Search for the cell housing the specified text and yield its (x, y) center coordinate. 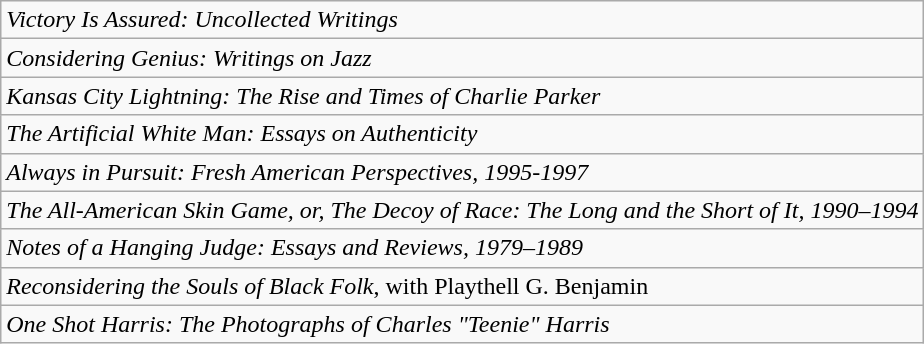
Always in Pursuit: Fresh American Perspectives, 1995-1997 (462, 172)
One Shot Harris: The Photographs of Charles "Teenie" Harris (462, 324)
Notes of a Hanging Judge: Essays and Reviews, 1979–1989 (462, 248)
Kansas City Lightning: The Rise and Times of Charlie Parker (462, 96)
Victory Is Assured: Uncollected Writings (462, 20)
Considering Genius: Writings on Jazz (462, 58)
The All-American Skin Game, or, The Decoy of Race: The Long and the Short of It, 1990–1994 (462, 210)
Reconsidering the Souls of Black Folk, with Playthell G. Benjamin (462, 286)
The Artificial White Man: Essays on Authenticity (462, 134)
